Identify which cell holds the provided text, then report its [x, y] central coordinate. 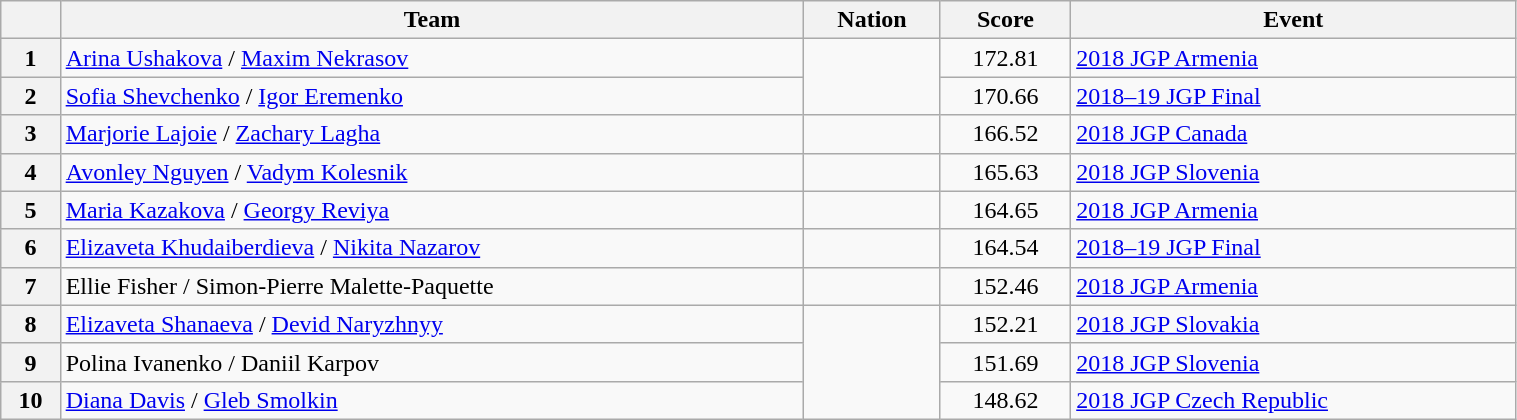
166.52 [1006, 134]
Elizaveta Khudaiberdieva / Nikita Nazarov [432, 248]
Score [1006, 20]
9 [30, 362]
10 [30, 400]
6 [30, 248]
Maria Kazakova / Georgy Reviya [432, 210]
Team [432, 20]
148.62 [1006, 400]
Event [1294, 20]
7 [30, 286]
164.54 [1006, 248]
Diana Davis / Gleb Smolkin [432, 400]
2018 JGP Slovakia [1294, 324]
Polina Ivanenko / Daniil Karpov [432, 362]
2018 JGP Czech Republic [1294, 400]
164.65 [1006, 210]
Sofia Shevchenko / Igor Eremenko [432, 96]
2 [30, 96]
Marjorie Lajoie / Zachary Lagha [432, 134]
151.69 [1006, 362]
Elizaveta Shanaeva / Devid Naryzhnyy [432, 324]
3 [30, 134]
Arina Ushakova / Maxim Nekrasov [432, 58]
Avonley Nguyen / Vadym Kolesnik [432, 172]
4 [30, 172]
Nation [872, 20]
5 [30, 210]
172.81 [1006, 58]
152.21 [1006, 324]
165.63 [1006, 172]
152.46 [1006, 286]
2018 JGP Canada [1294, 134]
Ellie Fisher / Simon-Pierre Malette-Paquette [432, 286]
1 [30, 58]
8 [30, 324]
170.66 [1006, 96]
